Locate the cell with the specified text and output its [x, y] center coordinate. 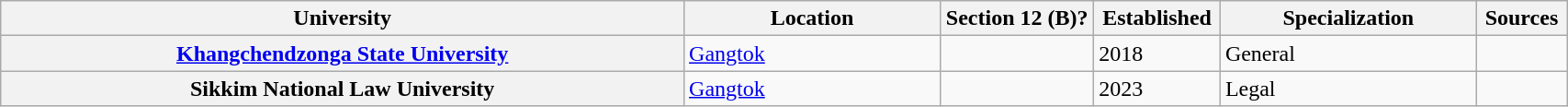
General [1348, 53]
Sikkim National Law University [343, 89]
2018 [1157, 53]
Section 12 (B)? [1016, 18]
Location [812, 18]
University [343, 18]
Established [1157, 18]
Khangchendzonga State University [343, 53]
Sources [1521, 18]
2023 [1157, 89]
Legal [1348, 89]
Specialization [1348, 18]
